Determine the (x, y) coordinate at the center of the cell enclosing the given text.  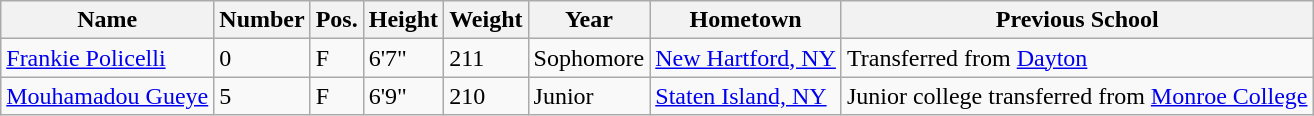
Year (589, 20)
Number (262, 20)
Pos. (336, 20)
Previous School (1077, 20)
211 (486, 58)
Mouhamadou Gueye (108, 96)
6'7" (403, 58)
Sophomore (589, 58)
Weight (486, 20)
210 (486, 96)
Transferred from Dayton (1077, 58)
Name (108, 20)
Staten Island, NY (746, 96)
Height (403, 20)
New Hartford, NY (746, 58)
Frankie Policelli (108, 58)
0 (262, 58)
Junior (589, 96)
Junior college transferred from Monroe College (1077, 96)
Hometown (746, 20)
5 (262, 96)
6'9" (403, 96)
